Return the (x, y) coordinate for the center point of the cell that contains the specified text.  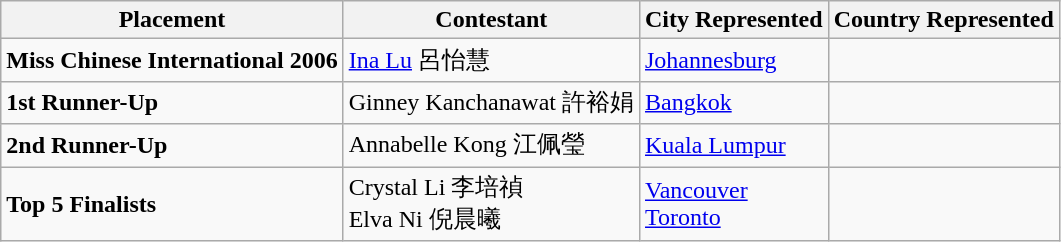
Placement (172, 20)
Contestant (491, 20)
City Represented (734, 20)
Miss Chinese International 2006 (172, 60)
Crystal Li 李培禎Elva Ni 倪晨曦 (491, 203)
Bangkok (734, 102)
Ginney Kanchanawat 許裕娟 (491, 102)
Kuala Lumpur (734, 146)
2nd Runner-Up (172, 146)
Ina Lu 呂怡慧 (491, 60)
Johannesburg (734, 60)
Country Represented (944, 20)
1st Runner-Up (172, 102)
Top 5 Finalists (172, 203)
VancouverToronto (734, 203)
Annabelle Kong 江佩瑩 (491, 146)
